Find where the given text appears and provide that cell's center as (X, Y) coordinate. 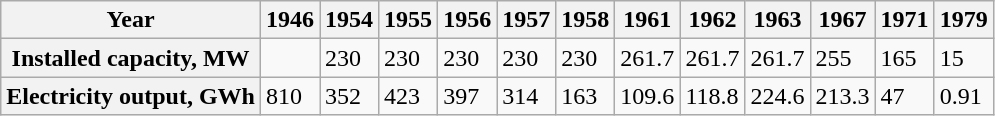
0.91 (964, 96)
Year (131, 20)
Electricity output, GWh (131, 96)
15 (964, 58)
255 (842, 58)
Installed capacity, MW (131, 58)
224.6 (778, 96)
1955 (408, 20)
165 (904, 58)
1962 (712, 20)
118.8 (712, 96)
213.3 (842, 96)
423 (408, 96)
1967 (842, 20)
352 (350, 96)
1958 (586, 20)
1979 (964, 20)
1961 (648, 20)
810 (290, 96)
1957 (526, 20)
1946 (290, 20)
1963 (778, 20)
1956 (468, 20)
109.6 (648, 96)
314 (526, 96)
1971 (904, 20)
397 (468, 96)
163 (586, 96)
1954 (350, 20)
47 (904, 96)
